Find where the given text appears and provide that cell's center as (X, Y) coordinate. 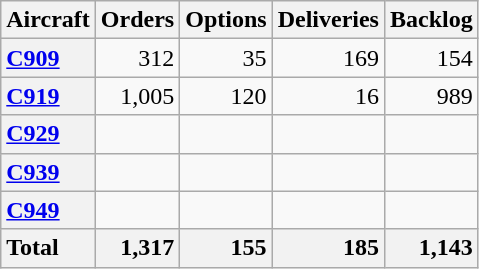
C939 (48, 172)
Deliveries (328, 20)
35 (226, 58)
C949 (48, 210)
312 (137, 58)
1,005 (137, 96)
989 (431, 96)
169 (328, 58)
C909 (48, 58)
C929 (48, 134)
154 (431, 58)
1,317 (137, 248)
Backlog (431, 20)
Aircraft (48, 20)
155 (226, 248)
16 (328, 96)
Options (226, 20)
C919 (48, 96)
185 (328, 248)
Total (48, 248)
1,143 (431, 248)
Orders (137, 20)
120 (226, 96)
